Detect which cell encompasses the target text, then output its [X, Y] center coordinate. 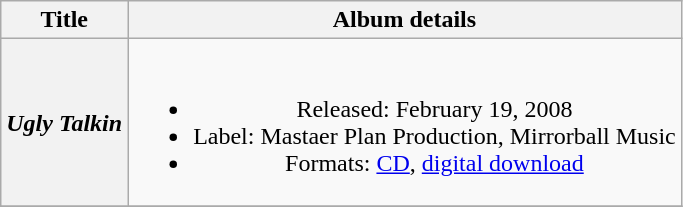
Released: February 19, 2008Label: Mastaer Plan Production, Mirrorball MusicFormats: CD, digital download [405, 122]
Ugly Talkin [64, 122]
Album details [405, 20]
Title [64, 20]
